Find where the given text appears and provide that cell's center as [x, y] coordinate. 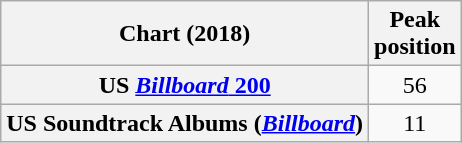
56 [415, 85]
Peakposition [415, 34]
US Billboard 200 [185, 85]
US Soundtrack Albums (Billboard) [185, 123]
Chart (2018) [185, 34]
11 [415, 123]
